Extract the [X, Y] coordinate from the center of the cell holding the provided text.  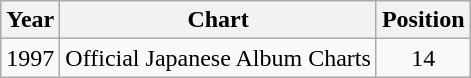
Year [30, 20]
Official Japanese Album Charts [218, 58]
Position [423, 20]
1997 [30, 58]
14 [423, 58]
Chart [218, 20]
